Find where the given text appears and provide that cell's center as [X, Y] coordinate. 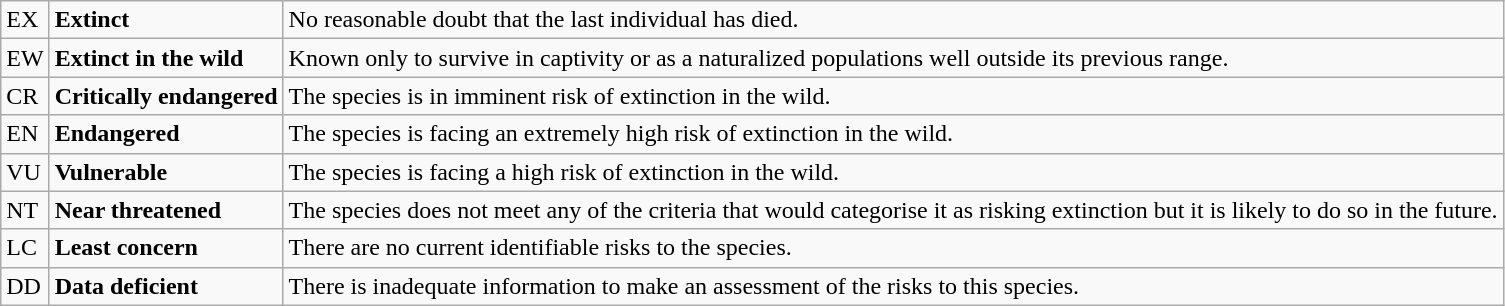
DD [25, 286]
The species is facing an extremely high risk of extinction in the wild. [893, 134]
EN [25, 134]
EW [25, 58]
NT [25, 210]
Data deficient [166, 286]
Endangered [166, 134]
EX [25, 20]
There are no current identifiable risks to the species. [893, 248]
VU [25, 172]
Critically endangered [166, 96]
LC [25, 248]
There is inadequate information to make an assessment of the risks to this species. [893, 286]
Extinct [166, 20]
CR [25, 96]
Known only to survive in captivity or as a naturalized populations well outside its previous range. [893, 58]
Extinct in the wild [166, 58]
Near threatened [166, 210]
No reasonable doubt that the last individual has died. [893, 20]
Least concern [166, 248]
The species is facing a high risk of extinction in the wild. [893, 172]
Vulnerable [166, 172]
The species is in imminent risk of extinction in the wild. [893, 96]
The species does not meet any of the criteria that would categorise it as risking extinction but it is likely to do so in the future. [893, 210]
